Return the (X, Y) coordinate for the center point of the cell that contains the specified text.  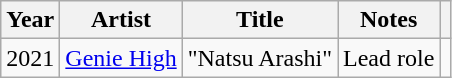
Title (260, 20)
2021 (30, 58)
Notes (389, 20)
Artist (121, 20)
Year (30, 20)
"Natsu Arashi" (260, 58)
Genie High (121, 58)
Lead role (389, 58)
